Output the (x, y) coordinate of the center of the cell containing the given text.  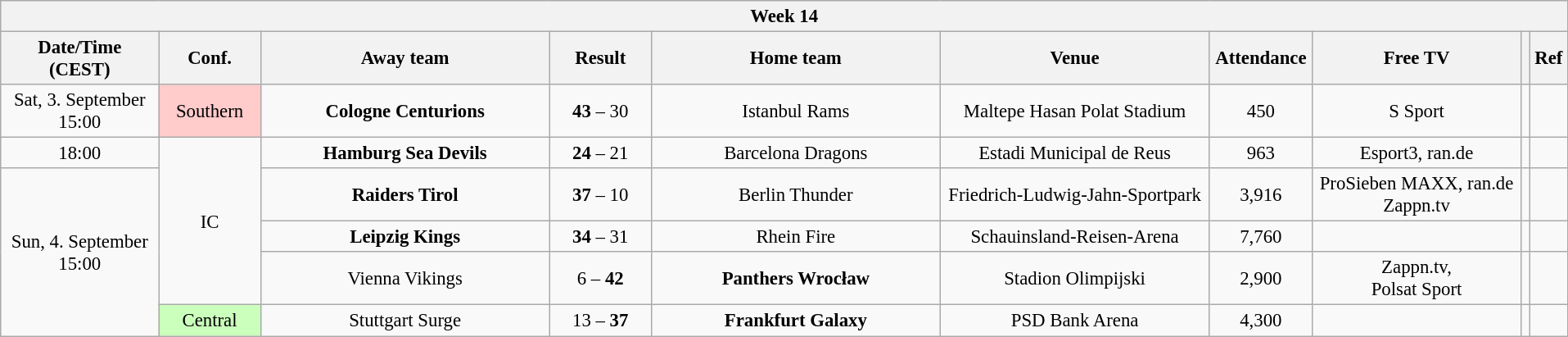
13 – 37 (601, 321)
963 (1261, 153)
Hamburg Sea Devils (404, 153)
4,300 (1261, 321)
Zappn.tv,Polsat Sport (1417, 279)
Frankfurt Galaxy (796, 321)
Attendance (1261, 59)
Stuttgart Surge (404, 321)
2,900 (1261, 279)
Estadi Municipal de Reus (1074, 153)
Result (601, 59)
Istanbul Rams (796, 112)
S Sport (1417, 112)
43 – 30 (601, 112)
Vienna Vikings (404, 279)
450 (1261, 112)
7,760 (1261, 237)
Leipzig Kings (404, 237)
Home team (796, 59)
Sun, 4. September15:00 (80, 252)
Free TV (1417, 59)
Barcelona Dragons (796, 153)
Conf. (210, 59)
37 – 10 (601, 195)
Maltepe Hasan Polat Stadium (1074, 112)
Sat, 3. September15:00 (80, 112)
18:00 (80, 153)
Rhein Fire (796, 237)
Cologne Centurions (404, 112)
ProSieben MAXX, ran.deZappn.tv (1417, 195)
Berlin Thunder (796, 195)
Raiders Tirol (404, 195)
Southern (210, 112)
IC (210, 221)
Schauinsland-Reisen-Arena (1074, 237)
Venue (1074, 59)
3,916 (1261, 195)
Esport3, ran.de (1417, 153)
24 – 21 (601, 153)
34 – 31 (601, 237)
Ref (1548, 59)
PSD Bank Arena (1074, 321)
Friedrich-Ludwig-Jahn-Sportpark (1074, 195)
6 – 42 (601, 279)
Away team (404, 59)
Date/Time (CEST) (80, 59)
Stadion Olimpijski (1074, 279)
Panthers Wrocław (796, 279)
Central (210, 321)
Week 14 (784, 16)
